Determine the [X, Y] coordinate at the center of the cell enclosing the given text.  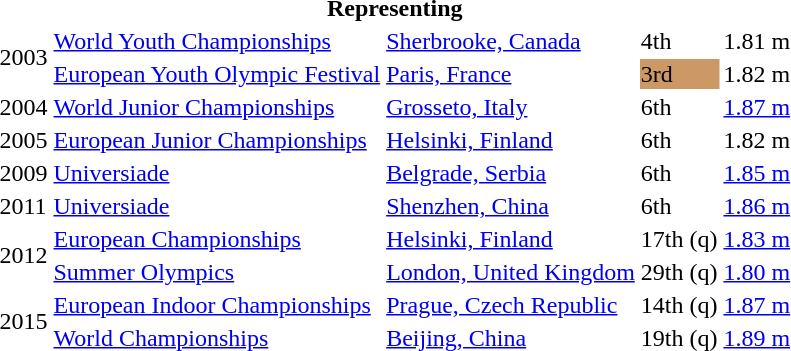
17th (q) [679, 239]
Summer Olympics [217, 272]
European Junior Championships [217, 140]
Sherbrooke, Canada [511, 41]
3rd [679, 74]
European Indoor Championships [217, 305]
World Youth Championships [217, 41]
European Youth Olympic Festival [217, 74]
14th (q) [679, 305]
29th (q) [679, 272]
Paris, France [511, 74]
Belgrade, Serbia [511, 173]
European Championships [217, 239]
Shenzhen, China [511, 206]
4th [679, 41]
London, United Kingdom [511, 272]
Prague, Czech Republic [511, 305]
Grosseto, Italy [511, 107]
World Junior Championships [217, 107]
